From the cell containing the given text, extract its center point as (x, y) coordinate. 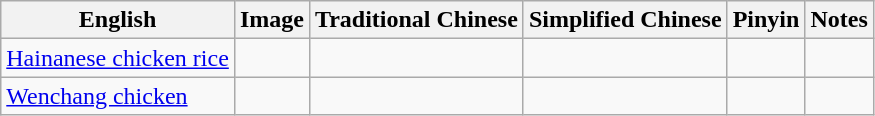
English (118, 20)
Hainanese chicken rice (118, 58)
Notes (839, 20)
Wenchang chicken (118, 96)
Pinyin (766, 20)
Image (272, 20)
Simplified Chinese (625, 20)
Traditional Chinese (416, 20)
